Determine the (X, Y) coordinate at the center of the cell enclosing the given text.  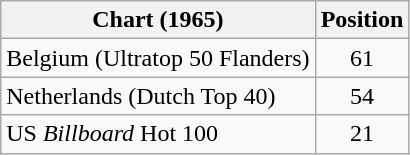
54 (362, 96)
Belgium (Ultratop 50 Flanders) (158, 58)
Netherlands (Dutch Top 40) (158, 96)
21 (362, 134)
US Billboard Hot 100 (158, 134)
Chart (1965) (158, 20)
Position (362, 20)
61 (362, 58)
